Find where the given text appears and provide that cell's center as (X, Y) coordinate. 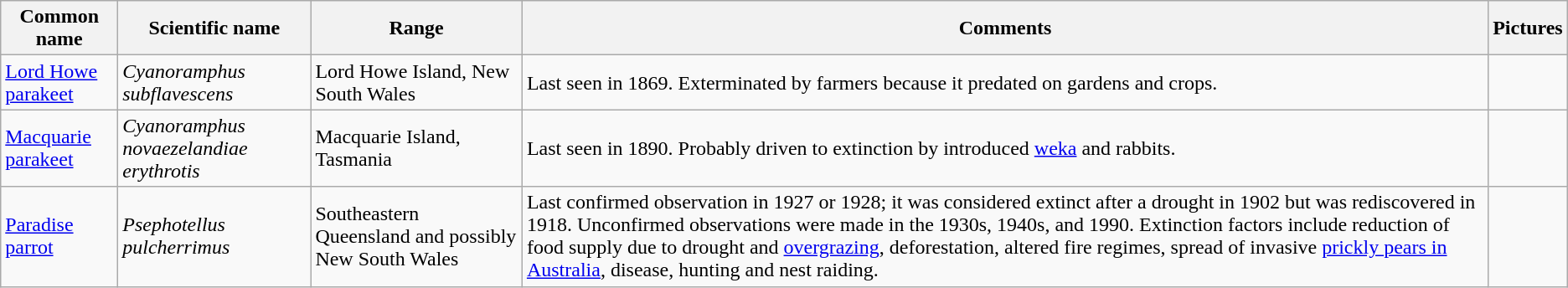
Lord Howe parakeet (59, 82)
Cyanoramphus subflavescens (214, 82)
Cyanoramphus novaezelandiae erythrotis (214, 148)
Comments (1005, 28)
Psephotellus pulcherrimus (214, 236)
Last seen in 1890. Probably driven to extinction by introduced weka and rabbits. (1005, 148)
Macquarie parakeet (59, 148)
Scientific name (214, 28)
Paradise parrot (59, 236)
Southeastern Queensland and possibly New South Wales (417, 236)
Range (417, 28)
Pictures (1528, 28)
Common name (59, 28)
Macquarie Island, Tasmania (417, 148)
Last seen in 1869. Exterminated by farmers because it predated on gardens and crops. (1005, 82)
Lord Howe Island, New South Wales (417, 82)
